Capture the cell that displays the provided text and extract its [X, Y] central coordinate. 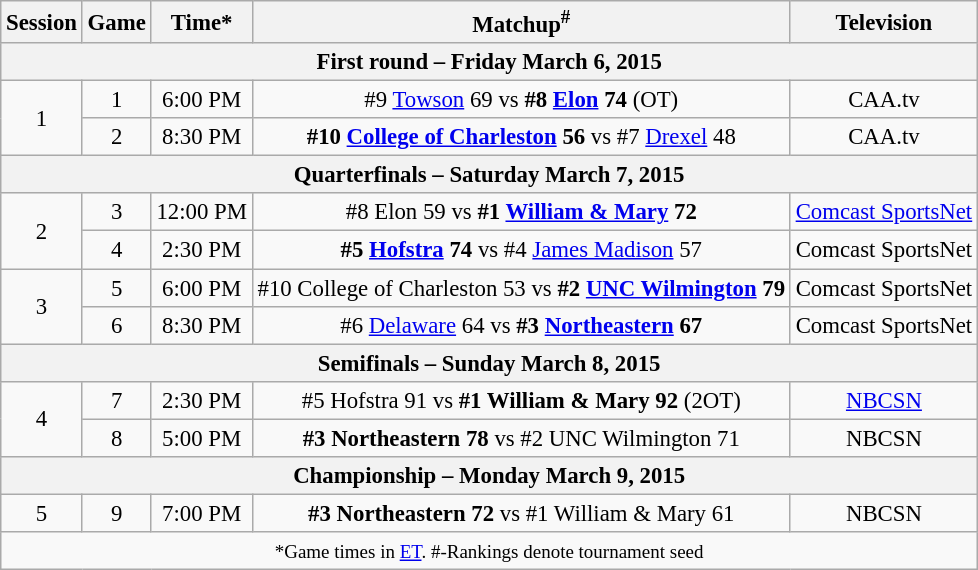
#8 Elon 59 vs #1 William & Mary 72 [521, 213]
#6 Delaware 64 vs #3 Northeastern 67 [521, 325]
Semifinals – Sunday March 8, 2015 [490, 363]
12:00 PM [202, 213]
7 [116, 400]
Matchup# [521, 22]
9 [116, 513]
#5 Hofstra 91 vs #1 William & Mary 92 (2OT) [521, 400]
5:00 PM [202, 438]
#10 College of Charleston 56 vs #7 Drexel 48 [521, 137]
Quarterfinals – Saturday March 7, 2015 [490, 175]
First round – Friday March 6, 2015 [490, 62]
Television [884, 22]
6 [116, 325]
7:00 PM [202, 513]
#10 College of Charleston 53 vs #2 UNC Wilmington 79 [521, 288]
*Game times in ET. #-Rankings denote tournament seed [490, 551]
Game [116, 22]
8 [116, 438]
Time* [202, 22]
#3 Northeastern 72 vs #1 William & Mary 61 [521, 513]
Session [42, 22]
#3 Northeastern 78 vs #2 UNC Wilmington 71 [521, 438]
Championship – Monday March 9, 2015 [490, 476]
#5 Hofstra 74 vs #4 James Madison 57 [521, 250]
#9 Towson 69 vs #8 Elon 74 (OT) [521, 100]
